Scan for the cell matching the given text and deliver its (x, y) coordinate at center. 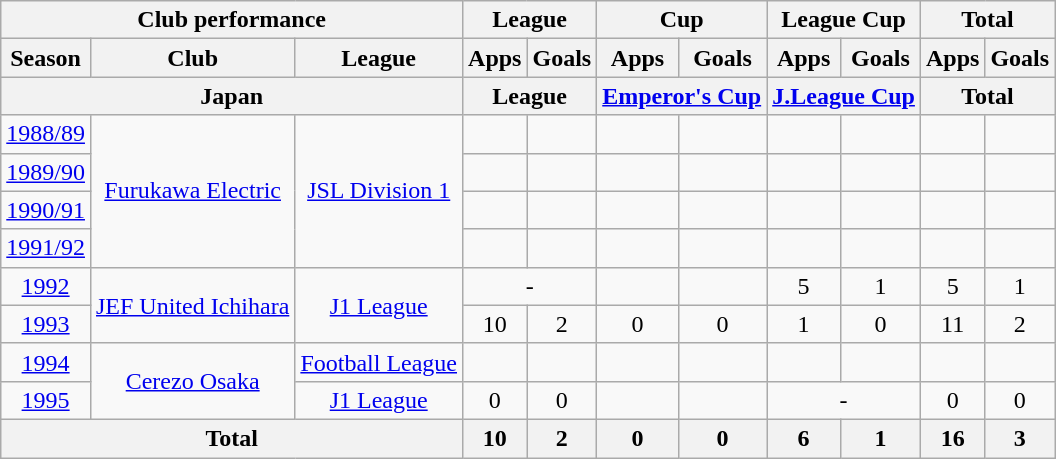
Cerezo Osaka (192, 381)
1990/91 (46, 210)
Cup (682, 20)
JSL Division 1 (379, 191)
Furukawa Electric (192, 191)
1994 (46, 362)
League Cup (844, 20)
16 (952, 438)
Club performance (232, 20)
Football League (379, 362)
J.League Cup (844, 96)
Emperor's Cup (682, 96)
Season (46, 58)
6 (804, 438)
1989/90 (46, 172)
3 (1020, 438)
1992 (46, 286)
1988/89 (46, 134)
1993 (46, 324)
1991/92 (46, 248)
1995 (46, 400)
11 (952, 324)
Club (192, 58)
JEF United Ichihara (192, 305)
Japan (232, 96)
